From the cell containing the given text, extract its center point as [X, Y] coordinate. 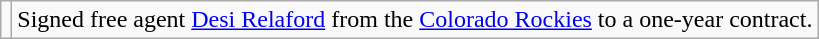
Signed free agent Desi Relaford from the Colorado Rockies to a one-year contract. [415, 20]
